Extract the (x, y) coordinate from the center of the cell holding the provided text.  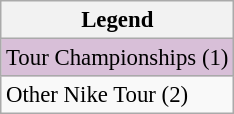
Legend (118, 20)
Other Nike Tour (2) (118, 95)
Tour Championships (1) (118, 58)
